Return (x, y) of the center of cell containing provided text 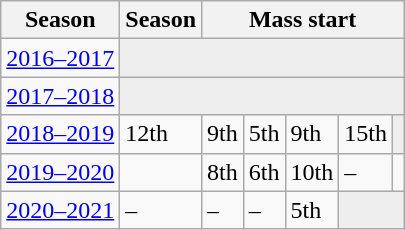
2017–2018 (60, 96)
Mass start (303, 20)
12th (161, 134)
2020–2021 (60, 210)
2016–2017 (60, 58)
8th (223, 172)
6th (264, 172)
10th (312, 172)
15th (366, 134)
2019–2020 (60, 172)
2018–2019 (60, 134)
